Return (x, y) of the center of cell containing provided text 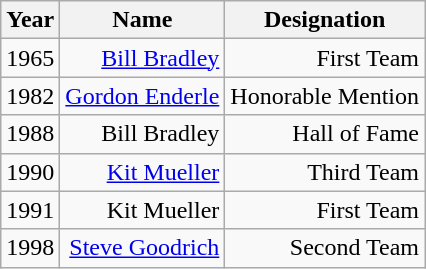
Year (30, 20)
Second Team (325, 248)
Honorable Mention (325, 96)
Hall of Fame (325, 134)
1982 (30, 96)
1965 (30, 58)
Gordon Enderle (142, 96)
1998 (30, 248)
Name (142, 20)
1988 (30, 134)
1990 (30, 172)
1991 (30, 210)
Designation (325, 20)
Third Team (325, 172)
Steve Goodrich (142, 248)
